Pinpoint the cell where the given text exists, returning its (x, y) midpoint coordinate. 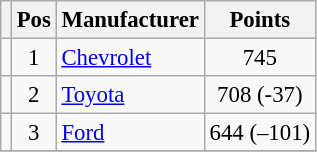
Points (260, 20)
644 (–101) (260, 133)
Toyota (130, 95)
Manufacturer (130, 20)
708 (-37) (260, 95)
745 (260, 58)
Chevrolet (130, 58)
2 (34, 95)
Ford (130, 133)
3 (34, 133)
Pos (34, 20)
1 (34, 58)
